Scan for the cell matching the given text and deliver its (X, Y) coordinate at center. 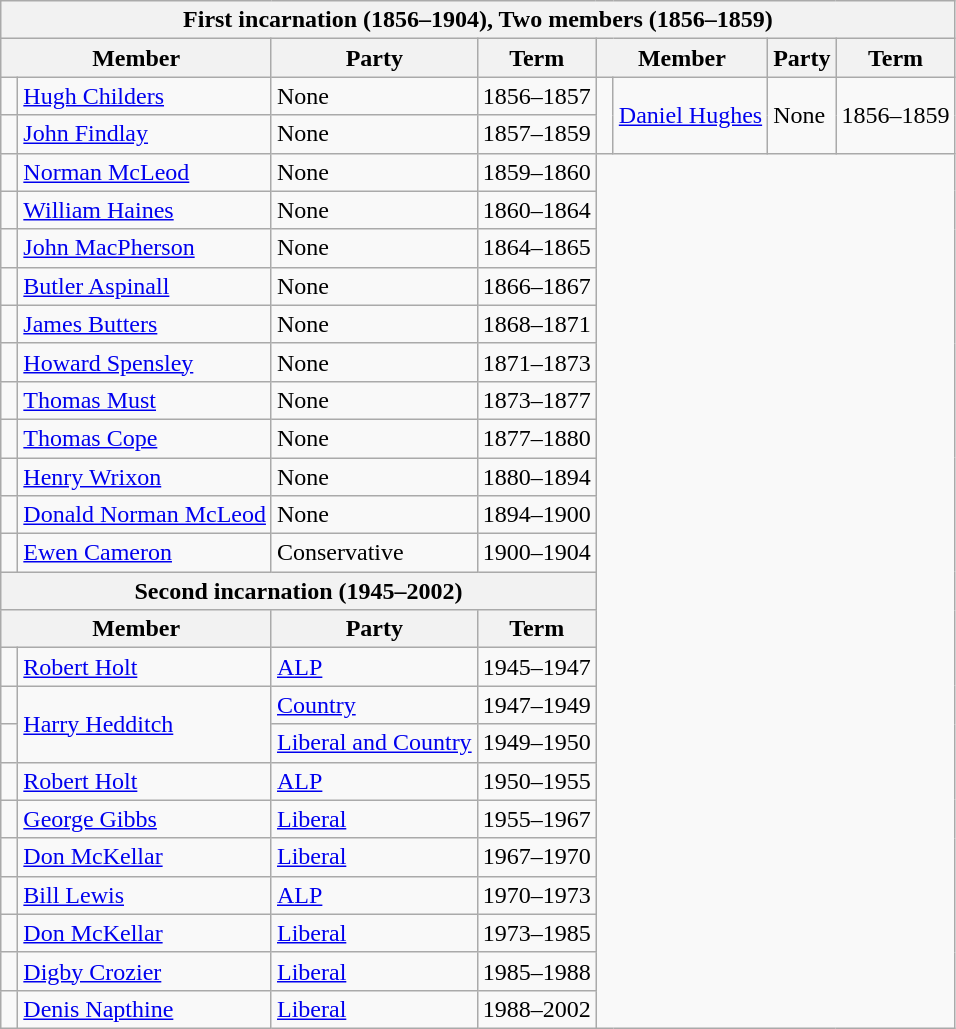
1970–1973 (536, 895)
1860–1864 (536, 210)
Daniel Hughes (690, 115)
1864–1865 (536, 248)
1868–1871 (536, 324)
Second incarnation (1945–2002) (298, 591)
Donald Norman McLeod (145, 515)
Henry Wrixon (145, 477)
1856–1859 (896, 115)
Hugh Childers (145, 96)
1949–1950 (536, 743)
Harry Hedditch (145, 724)
Bill Lewis (145, 895)
1973–1985 (536, 933)
1856–1857 (536, 96)
1988–2002 (536, 1009)
1866–1867 (536, 286)
Denis Napthine (145, 1009)
1894–1900 (536, 515)
Thomas Cope (145, 438)
1950–1955 (536, 781)
Liberal and Country (374, 743)
Butler Aspinall (145, 286)
1859–1860 (536, 172)
1877–1880 (536, 438)
Conservative (374, 553)
1955–1967 (536, 819)
1873–1877 (536, 400)
1985–1988 (536, 971)
1857–1859 (536, 134)
John MacPherson (145, 248)
Ewen Cameron (145, 553)
Howard Spensley (145, 362)
1880–1894 (536, 477)
1900–1904 (536, 553)
Country (374, 705)
William Haines (145, 210)
George Gibbs (145, 819)
1945–1947 (536, 667)
1871–1873 (536, 362)
Thomas Must (145, 400)
Digby Crozier (145, 971)
Norman McLeod (145, 172)
John Findlay (145, 134)
First incarnation (1856–1904), Two members (1856–1859) (478, 20)
1967–1970 (536, 857)
James Butters (145, 324)
1947–1949 (536, 705)
